Return the [X, Y] coordinate for the center point of the cell that contains the specified text.  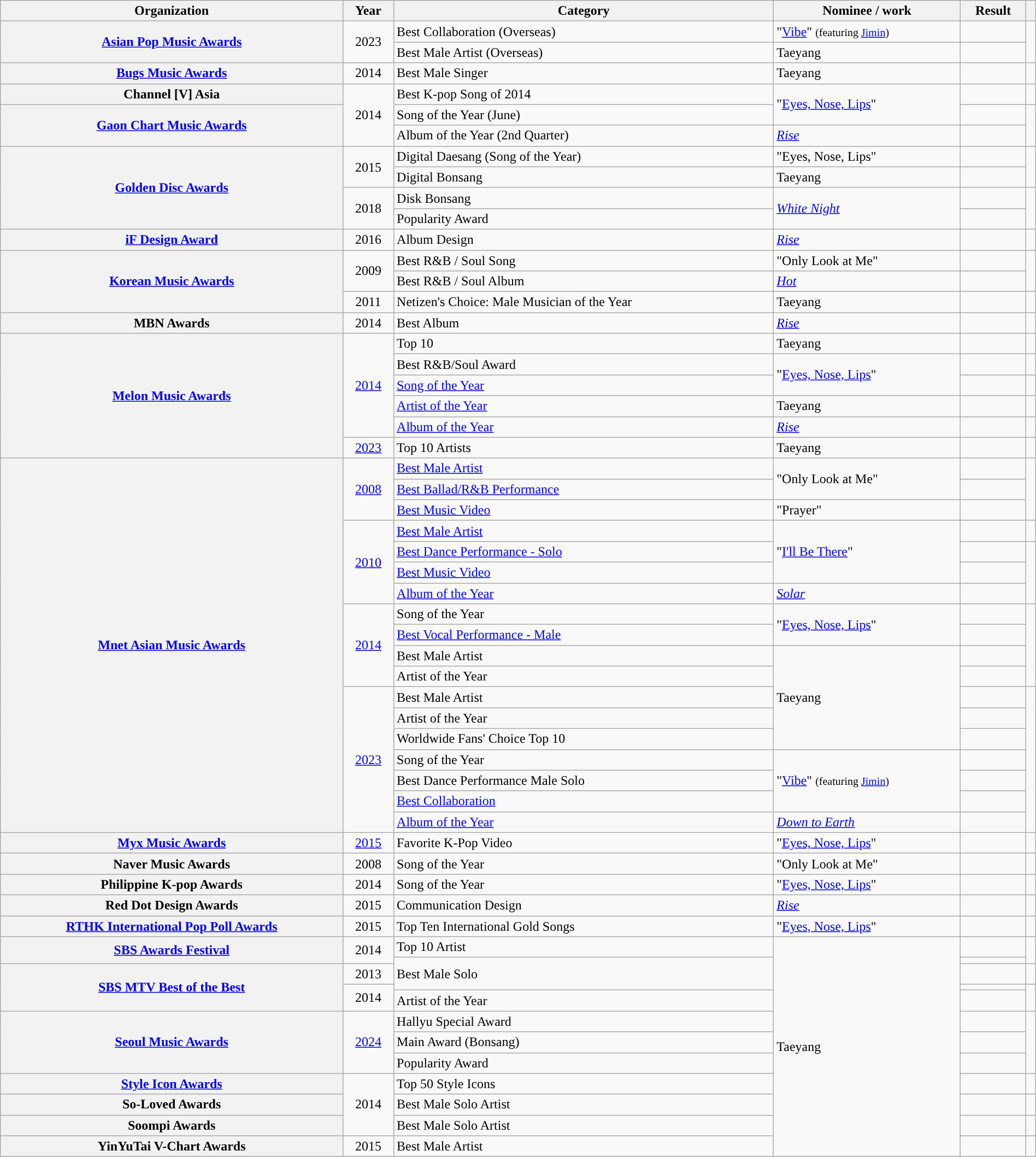
Best Male Singer [584, 73]
Top 10 [584, 344]
2024 [368, 1042]
Seoul Music Awards [172, 1042]
RTHK International Pop Poll Awards [172, 926]
Soompi Awards [172, 1125]
Best Male Solo [584, 974]
Best R&B / Soul Album [584, 281]
Organization [172, 11]
Top 50 Style Icons [584, 1084]
Communication Design [584, 905]
Myx Music Awards [172, 843]
Best Vocal Performance - Male [584, 635]
Best K-pop Song of 2014 [584, 94]
Melon Music Awards [172, 396]
Top 10 Artists [584, 448]
Top Ten International Gold Songs [584, 926]
Digital Daesang (Song of the Year) [584, 156]
Naver Music Awards [172, 864]
Best Male Artist (Overseas) [584, 52]
Best Ballad/R&B Performance [584, 489]
White Night [867, 208]
Best R&B / Soul Song [584, 261]
Category [584, 11]
Down to Earth [867, 822]
Disk Bonsang [584, 198]
Year [368, 11]
Best Collaboration [584, 801]
Style Icon Awards [172, 1084]
Hot [867, 281]
Digital Bonsang [584, 177]
Result [993, 11]
"Prayer" [867, 510]
Song of the Year (June) [584, 115]
"I'll Be There" [867, 551]
Album Design [584, 239]
Worldwide Fans' Choice Top 10 [584, 739]
Philippine K-pop Awards [172, 884]
Best Collaboration (Overseas) [584, 32]
Top 10 Artist [584, 947]
Best R&B/Soul Award [584, 365]
Bugs Music Awards [172, 73]
2016 [368, 239]
Gaon Chart Music Awards [172, 125]
Asian Pop Music Awards [172, 42]
2010 [368, 562]
SBS MTV Best of the Best [172, 987]
Golden Disc Awards [172, 187]
Channel [V] Asia [172, 94]
Best Dance Performance Male Solo [584, 780]
Nominee / work [867, 11]
Hallyu Special Award [584, 1021]
SBS Awards Festival [172, 950]
2018 [368, 208]
2009 [368, 271]
Best Dance Performance - Solo [584, 551]
Mnet Asian Music Awards [172, 645]
Korean Music Awards [172, 281]
Red Dot Design Awards [172, 905]
Solar [867, 593]
MBN Awards [172, 323]
2011 [368, 302]
2013 [368, 974]
Best Album [584, 323]
So-Loved Awards [172, 1105]
Favorite K-Pop Video [584, 843]
Album of the Year (2nd Quarter) [584, 136]
YinYuTai V-Chart Awards [172, 1146]
Main Award (Bonsang) [584, 1042]
iF Design Award [172, 239]
Netizen's Choice: Male Musician of the Year [584, 302]
